Scan for the cell matching the given text and deliver its [x, y] coordinate at center. 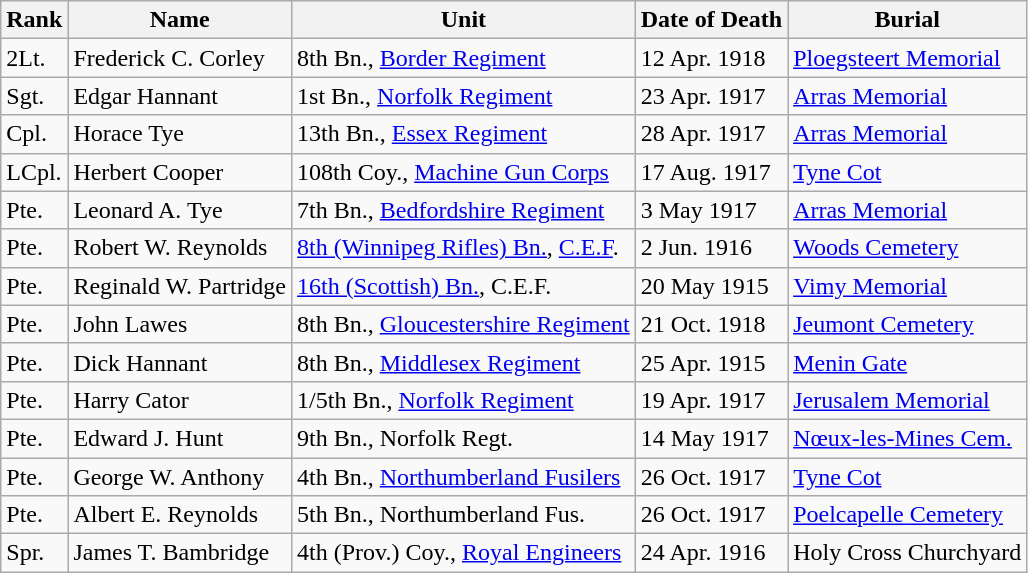
3 May 1917 [711, 210]
8th Bn., Middlesex Regiment [464, 362]
Spr. [34, 553]
Cpl. [34, 134]
7th Bn., Bedfordshire Regiment [464, 210]
Leonard A. Tye [180, 210]
Albert E. Reynolds [180, 515]
Reginald W. Partridge [180, 286]
8th (Winnipeg Rifles) Bn., C.E.F. [464, 248]
4th Bn., Northumberland Fusilers [464, 477]
28 Apr. 1917 [711, 134]
Name [180, 20]
108th Coy., Machine Gun Corps [464, 172]
Burial [908, 20]
Unit [464, 20]
Nœux-les-Mines Cem. [908, 438]
Holy Cross Churchyard [908, 553]
2Lt. [34, 58]
Frederick C. Corley [180, 58]
4th (Prov.) Coy., Royal Engineers [464, 553]
14 May 1917 [711, 438]
Date of Death [711, 20]
LCpl. [34, 172]
Edgar Hannant [180, 96]
Sgt. [34, 96]
Dick Hannant [180, 362]
9th Bn., Norfolk Regt. [464, 438]
Robert W. Reynolds [180, 248]
1/5th Bn., Norfolk Regiment [464, 400]
Poelcapelle Cemetery [908, 515]
16th (Scottish) Bn., C.E.F. [464, 286]
1st Bn., Norfolk Regiment [464, 96]
Jerusalem Memorial [908, 400]
Menin Gate [908, 362]
Jeumont Cemetery [908, 324]
12 Apr. 1918 [711, 58]
Woods Cemetery [908, 248]
Herbert Cooper [180, 172]
17 Aug. 1917 [711, 172]
21 Oct. 1918 [711, 324]
20 May 1915 [711, 286]
8th Bn., Gloucestershire Regiment [464, 324]
Vimy Memorial [908, 286]
5th Bn., Northumberland Fus. [464, 515]
George W. Anthony [180, 477]
19 Apr. 1917 [711, 400]
Rank [34, 20]
Ploegsteert Memorial [908, 58]
Harry Cator [180, 400]
23 Apr. 1917 [711, 96]
John Lawes [180, 324]
25 Apr. 1915 [711, 362]
Horace Tye [180, 134]
24 Apr. 1916 [711, 553]
James T. Bambridge [180, 553]
2 Jun. 1916 [711, 248]
Edward J. Hunt [180, 438]
8th Bn., Border Regiment [464, 58]
13th Bn., Essex Regiment [464, 134]
